Search for the cell housing the specified text and yield its (X, Y) center coordinate. 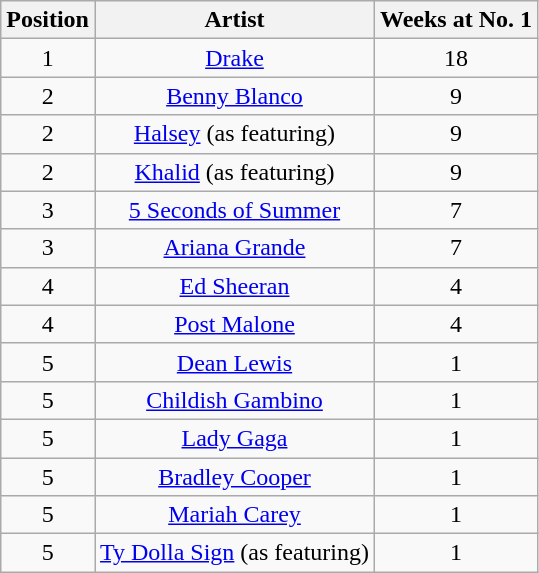
Ty Dolla Sign (as featuring) (234, 553)
Halsey (as featuring) (234, 134)
Bradley Cooper (234, 477)
Lady Gaga (234, 438)
5 Seconds of Summer (234, 210)
18 (456, 58)
Benny Blanco (234, 96)
Drake (234, 58)
Dean Lewis (234, 362)
Childish Gambino (234, 400)
Weeks at No. 1 (456, 20)
Artist (234, 20)
Position (48, 20)
Ed Sheeran (234, 286)
Post Malone (234, 324)
Khalid (as featuring) (234, 172)
Ariana Grande (234, 248)
Mariah Carey (234, 515)
